For the text-containing cell, return its midpoint in (X, Y) coordinate format. 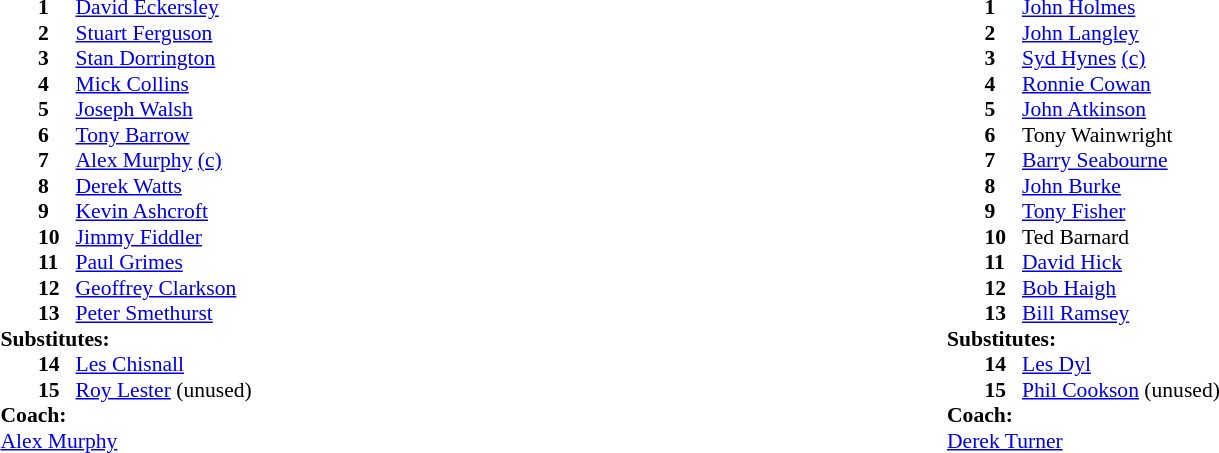
Coach: (126, 415)
Stan Dorrington (164, 59)
Tony Barrow (164, 135)
Geoffrey Clarkson (164, 288)
Alex Murphy (c) (164, 161)
Kevin Ashcroft (164, 211)
Derek Watts (164, 186)
Les Chisnall (164, 365)
Substitutes: (126, 339)
Joseph Walsh (164, 109)
Mick Collins (164, 84)
Jimmy Fiddler (164, 237)
Paul Grimes (164, 263)
Stuart Ferguson (164, 33)
Peter Smethurst (164, 313)
Roy Lester (unused) (164, 390)
